Find where the given text appears and provide that cell's center as (x, y) coordinate. 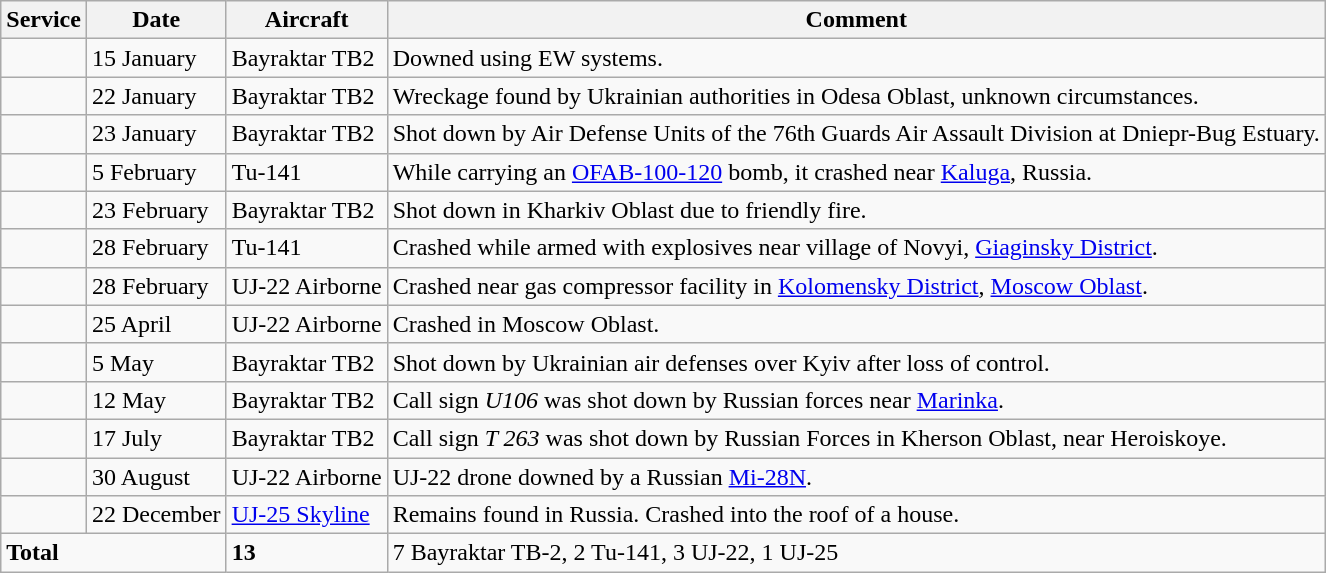
UJ-22 drone downed by a Russian Mi-28N. (856, 477)
While carrying an OFAB-100-120 bomb, it crashed near Kaluga, Russia. (856, 172)
30 August (156, 477)
25 April (156, 324)
UJ-25 Skyline (306, 515)
Shot down by Air Defense Units of the 76th Guards Air Assault Division at Dniepr-Bug Estuary. (856, 134)
5 May (156, 362)
Call sign U106 was shot down by Russian forces near Marinka. (856, 400)
17 July (156, 438)
Wreckage found by Ukrainian authorities in Odesa Oblast, unknown circumstances. (856, 96)
7 Bayraktar TB-2, 2 Tu-141, 3 UJ-22, 1 UJ-25 (856, 553)
23 January (156, 134)
22 December (156, 515)
13 (306, 553)
12 May (156, 400)
15 January (156, 58)
Crashed near gas compressor facility in Kolomensky District, Moscow Oblast. (856, 286)
Date (156, 20)
Service (44, 20)
5 February (156, 172)
Downed using EW systems. (856, 58)
Call sign T 263 was shot down by Russian Forces in Kherson Oblast, near Heroiskoye. (856, 438)
Crashed while armed with explosives near village of Novyi, Giaginsky District. (856, 248)
Shot down in Kharkiv Oblast due to friendly fire. (856, 210)
23 February (156, 210)
Aircraft (306, 20)
Comment (856, 20)
Crashed in Moscow Oblast. (856, 324)
Total (114, 553)
Remains found in Russia. Crashed into the roof of a house. (856, 515)
22 January (156, 96)
Shot down by Ukrainian air defenses over Kyiv after loss of control. (856, 362)
